For the text-containing cell, return its midpoint in [x, y] coordinate format. 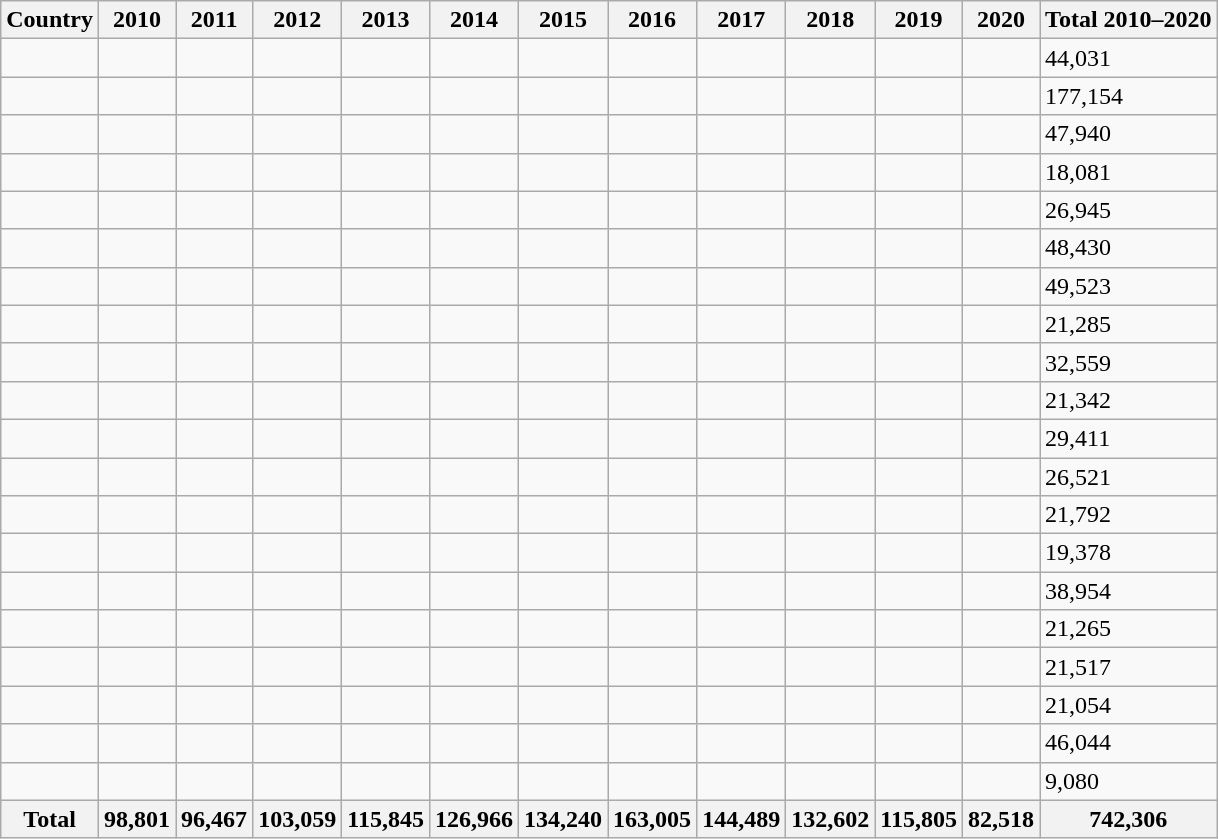
115,805 [919, 819]
18,081 [1129, 172]
47,940 [1129, 134]
2018 [830, 20]
19,378 [1129, 553]
82,518 [1000, 819]
49,523 [1129, 286]
26,945 [1129, 210]
2019 [919, 20]
26,521 [1129, 477]
21,792 [1129, 515]
134,240 [562, 819]
103,059 [298, 819]
2015 [562, 20]
46,044 [1129, 743]
2020 [1000, 20]
2013 [386, 20]
177,154 [1129, 96]
98,801 [136, 819]
163,005 [652, 819]
144,489 [742, 819]
38,954 [1129, 591]
Country [50, 20]
126,966 [474, 819]
Total [50, 819]
96,467 [214, 819]
2017 [742, 20]
2011 [214, 20]
29,411 [1129, 438]
2016 [652, 20]
21,517 [1129, 667]
2010 [136, 20]
115,845 [386, 819]
2012 [298, 20]
742,306 [1129, 819]
21,285 [1129, 324]
48,430 [1129, 248]
2014 [474, 20]
44,031 [1129, 58]
32,559 [1129, 362]
Total 2010–2020 [1129, 20]
21,265 [1129, 629]
21,342 [1129, 400]
21,054 [1129, 705]
9,080 [1129, 781]
132,602 [830, 819]
